Detect which cell encompasses the target text, then output its [x, y] center coordinate. 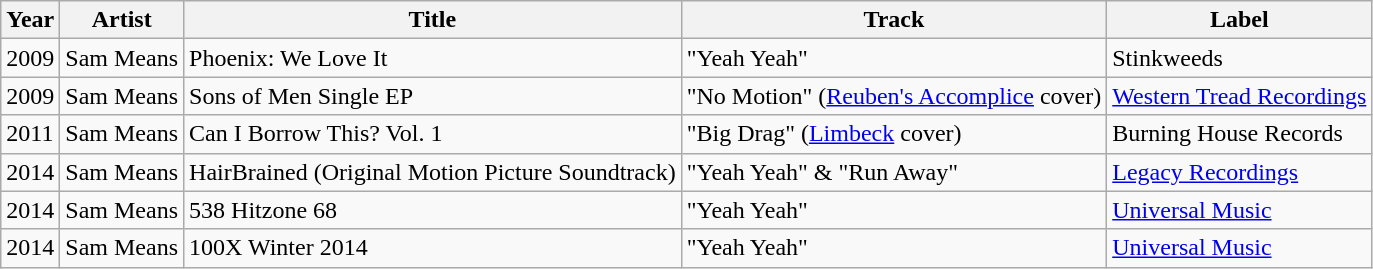
Title [433, 20]
Western Tread Recordings [1240, 96]
"Big Drag" (Limbeck cover) [894, 134]
"Yeah Yeah" & "Run Away" [894, 172]
Artist [122, 20]
Burning House Records [1240, 134]
2011 [30, 134]
538 Hitzone 68 [433, 210]
100X Winter 2014 [433, 248]
Label [1240, 20]
Stinkweeds [1240, 58]
Year [30, 20]
Phoenix: We Love It [433, 58]
HairBrained (Original Motion Picture Soundtrack) [433, 172]
Can I Borrow This? Vol. 1 [433, 134]
"No Motion" (Reuben's Accomplice cover) [894, 96]
Sons of Men Single EP [433, 96]
Legacy Recordings [1240, 172]
Track [894, 20]
